Capture the cell that displays the provided text and extract its (x, y) central coordinate. 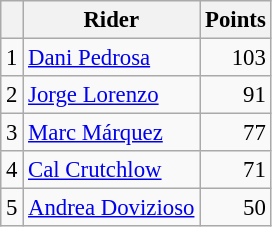
Dani Pedrosa (112, 58)
Points (236, 20)
103 (236, 58)
2 (12, 95)
3 (12, 133)
Jorge Lorenzo (112, 95)
Rider (112, 20)
91 (236, 95)
5 (12, 208)
4 (12, 170)
50 (236, 208)
71 (236, 170)
1 (12, 58)
Andrea Dovizioso (112, 208)
77 (236, 133)
Cal Crutchlow (112, 170)
Marc Márquez (112, 133)
